From the cell containing the given text, extract its center point as [x, y] coordinate. 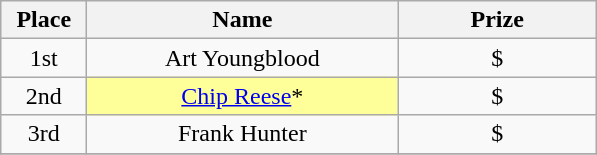
3rd [44, 134]
Name [242, 20]
1st [44, 58]
Chip Reese* [242, 96]
Frank Hunter [242, 134]
Place [44, 20]
2nd [44, 96]
Prize [498, 20]
Art Youngblood [242, 58]
